Capture the cell that displays the provided text and extract its (x, y) central coordinate. 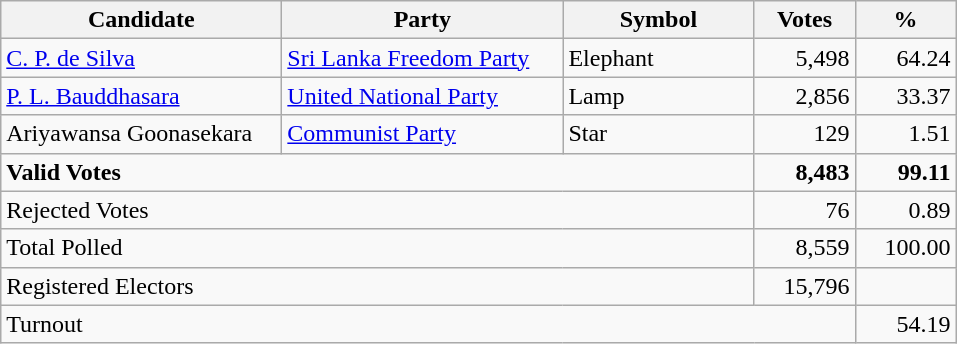
Elephant (658, 58)
8,483 (804, 172)
54.19 (906, 324)
Candidate (142, 20)
P. L. Bauddhasara (142, 96)
Communist Party (422, 134)
United National Party (422, 96)
Lamp (658, 96)
Valid Votes (378, 172)
Registered Electors (378, 286)
2,856 (804, 96)
99.11 (906, 172)
Sri Lanka Freedom Party (422, 58)
8,559 (804, 248)
Rejected Votes (378, 210)
Ariyawansa Goonasekara (142, 134)
100.00 (906, 248)
C. P. de Silva (142, 58)
76 (804, 210)
Total Polled (378, 248)
33.37 (906, 96)
129 (804, 134)
Party (422, 20)
64.24 (906, 58)
5,498 (804, 58)
Star (658, 134)
1.51 (906, 134)
Votes (804, 20)
Symbol (658, 20)
Turnout (428, 324)
0.89 (906, 210)
% (906, 20)
15,796 (804, 286)
